Pinpoint the cell where the given text exists, returning its (X, Y) midpoint coordinate. 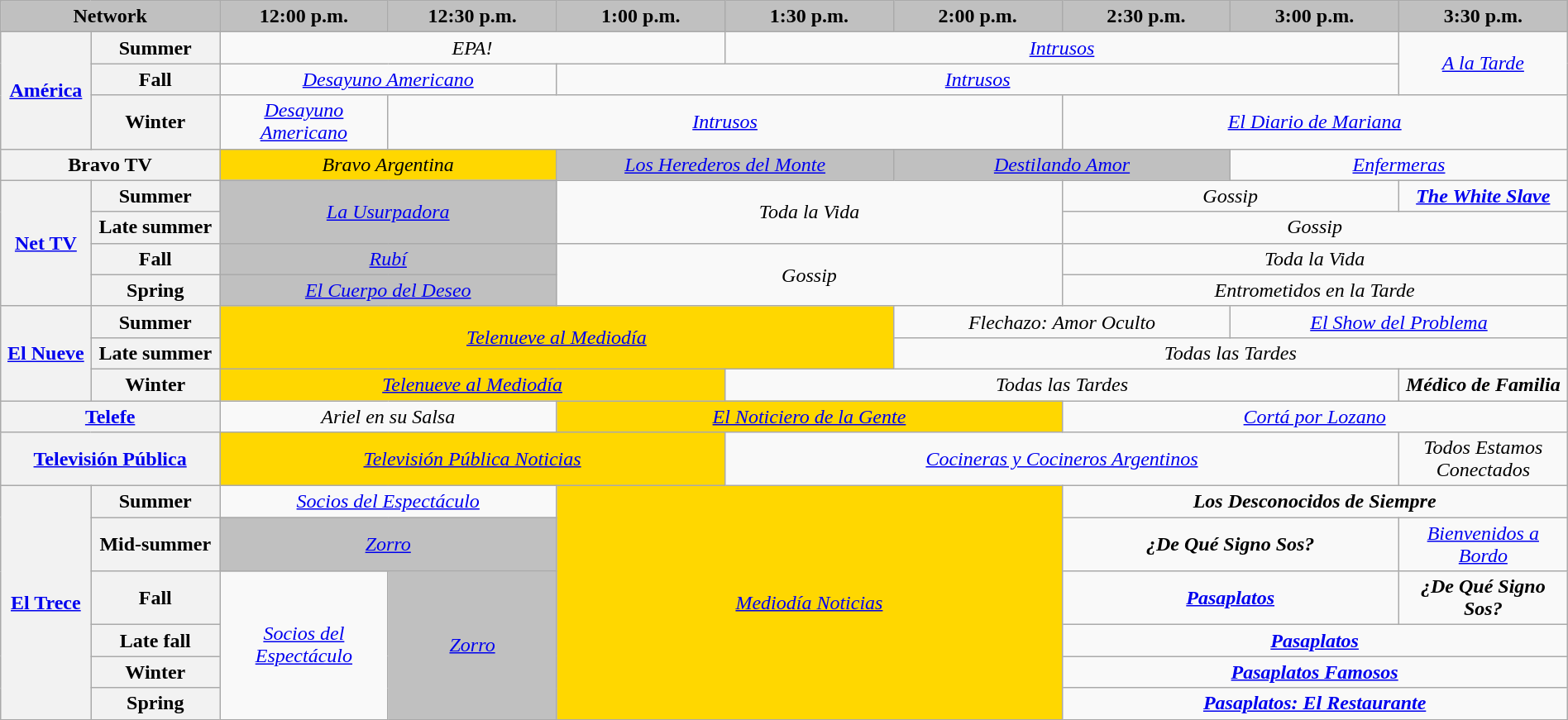
Flechazo: Amor Oculto (1062, 322)
3:30 p.m. (1483, 17)
1:30 p.m. (810, 17)
El Show del Problema (1399, 322)
El Nueve (46, 353)
Ariel en su Salsa (389, 416)
Bienvenidos a Bordo (1483, 544)
Los Herederos del Monte (724, 165)
Televisión Pública (111, 460)
Mediodía Noticias (809, 603)
12:30 p.m. (472, 17)
2:00 p.m. (978, 17)
Telefe (111, 416)
El Diario de Mariana (1315, 122)
The White Slave (1483, 196)
Los Desconocidos de Siempre (1315, 502)
La Usurpadora (389, 212)
Cocineras y Cocineros Argentinos (1062, 460)
Enfermeras (1399, 165)
El Cuerpo del Deseo (389, 290)
3:00 p.m. (1315, 17)
Rubí (389, 259)
EPA! (473, 48)
Todos Estamos Conectados (1483, 460)
Pasaplatos Famosos (1315, 672)
Médico de Familia (1483, 384)
Entrometidos en la Tarde (1315, 290)
12:00 p.m. (304, 17)
Cortá por Lozano (1315, 416)
América (46, 91)
El Trece (46, 603)
Bravo TV (111, 165)
Net TV (46, 243)
Pasaplatos: El Restaurante (1315, 703)
2:30 p.m. (1146, 17)
Network (111, 17)
Televisión Pública Noticias (473, 460)
El Noticiero de la Gente (809, 416)
1:00 p.m. (641, 17)
Late fall (155, 641)
Mid-summer (155, 544)
Destilando Amor (1062, 165)
A la Tarde (1483, 64)
Bravo Argentina (389, 165)
